From the cell containing the given text, extract its center point as (X, Y) coordinate. 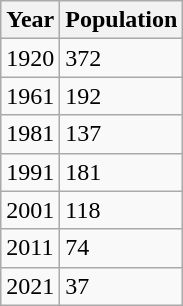
Year (30, 20)
37 (122, 286)
118 (122, 210)
2021 (30, 286)
1991 (30, 172)
1920 (30, 58)
1961 (30, 96)
2001 (30, 210)
2011 (30, 248)
74 (122, 248)
192 (122, 96)
137 (122, 134)
Population (122, 20)
1981 (30, 134)
372 (122, 58)
181 (122, 172)
